Capture the cell that displays the provided text and extract its [x, y] central coordinate. 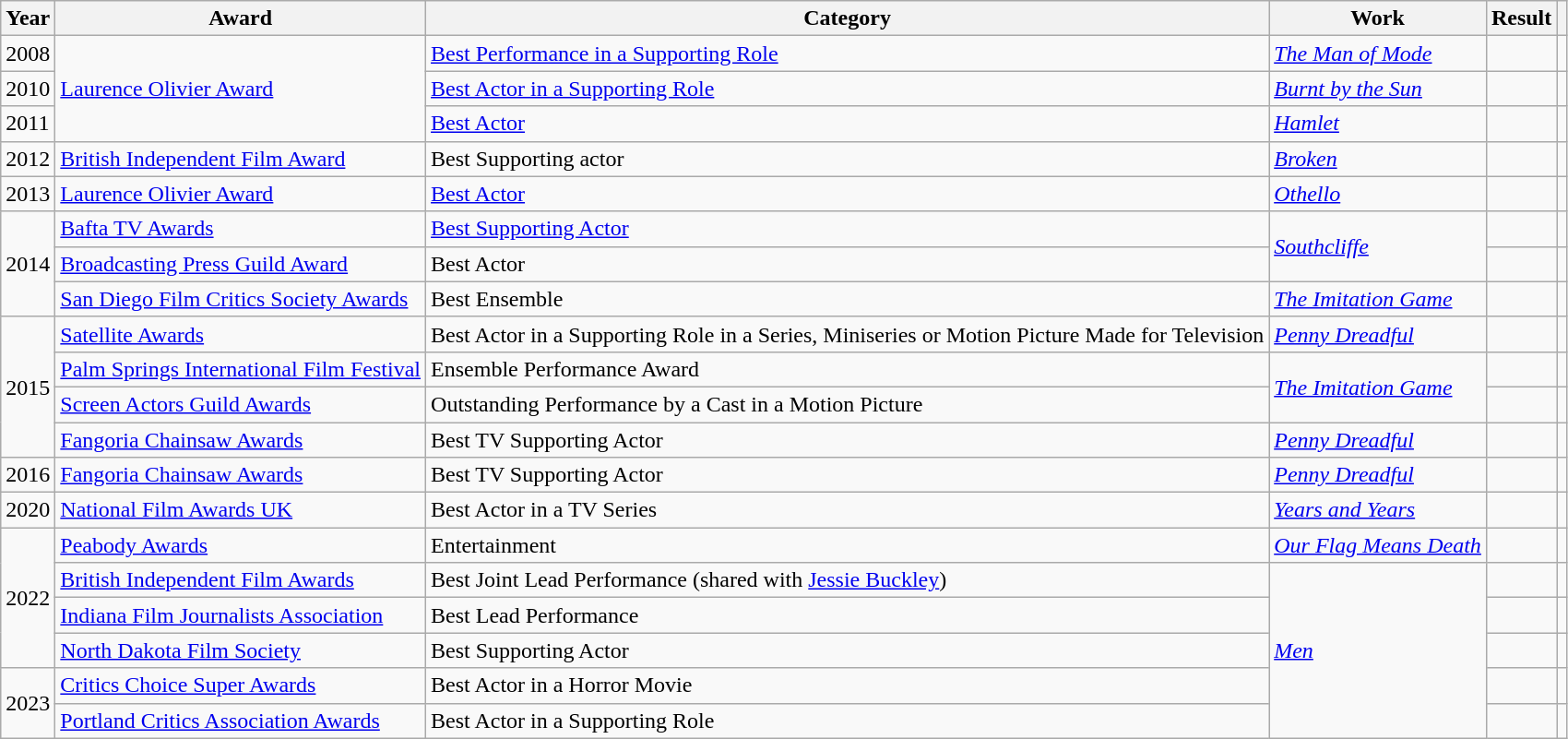
2022 [28, 598]
2015 [28, 387]
Best Performance in a Supporting Role [848, 54]
Screen Actors Guild Awards [241, 404]
Critics Choice Super Awards [241, 685]
2011 [28, 124]
Work [1378, 18]
Hamlet [1378, 124]
British Independent Film Awards [241, 580]
British Independent Film Award [241, 159]
Bafta TV Awards [241, 229]
2010 [28, 89]
Best Joint Lead Performance (shared with Jessie Buckley) [848, 580]
Years and Years [1378, 510]
Best Actor in a Supporting Role in a Series, Miniseries or Motion Picture Made for Television [848, 334]
Best Lead Performance [848, 615]
Broadcasting Press Guild Award [241, 264]
Indiana Film Journalists Association [241, 615]
Entertainment [848, 545]
Best Actor in a Horror Movie [848, 685]
Outstanding Performance by a Cast in a Motion Picture [848, 404]
Best Supporting actor [848, 159]
Burnt by the Sun [1378, 89]
Satellite Awards [241, 334]
North Dakota Film Society [241, 650]
Year [28, 18]
Othello [1378, 194]
Award [241, 18]
Palm Springs International Film Festival [241, 369]
Best Ensemble [848, 299]
2012 [28, 159]
2023 [28, 703]
Our Flag Means Death [1378, 545]
Men [1378, 650]
2013 [28, 194]
Best Actor in a TV Series [848, 510]
Ensemble Performance Award [848, 369]
2020 [28, 510]
National Film Awards UK [241, 510]
The Man of Mode [1378, 54]
Peabody Awards [241, 545]
Broken [1378, 159]
Portland Critics Association Awards [241, 721]
2016 [28, 475]
Southcliffe [1378, 246]
Result [1521, 18]
2008 [28, 54]
Category [848, 18]
2014 [28, 264]
San Diego Film Critics Society Awards [241, 299]
